For the text-containing cell, return its midpoint in (X, Y) coordinate format. 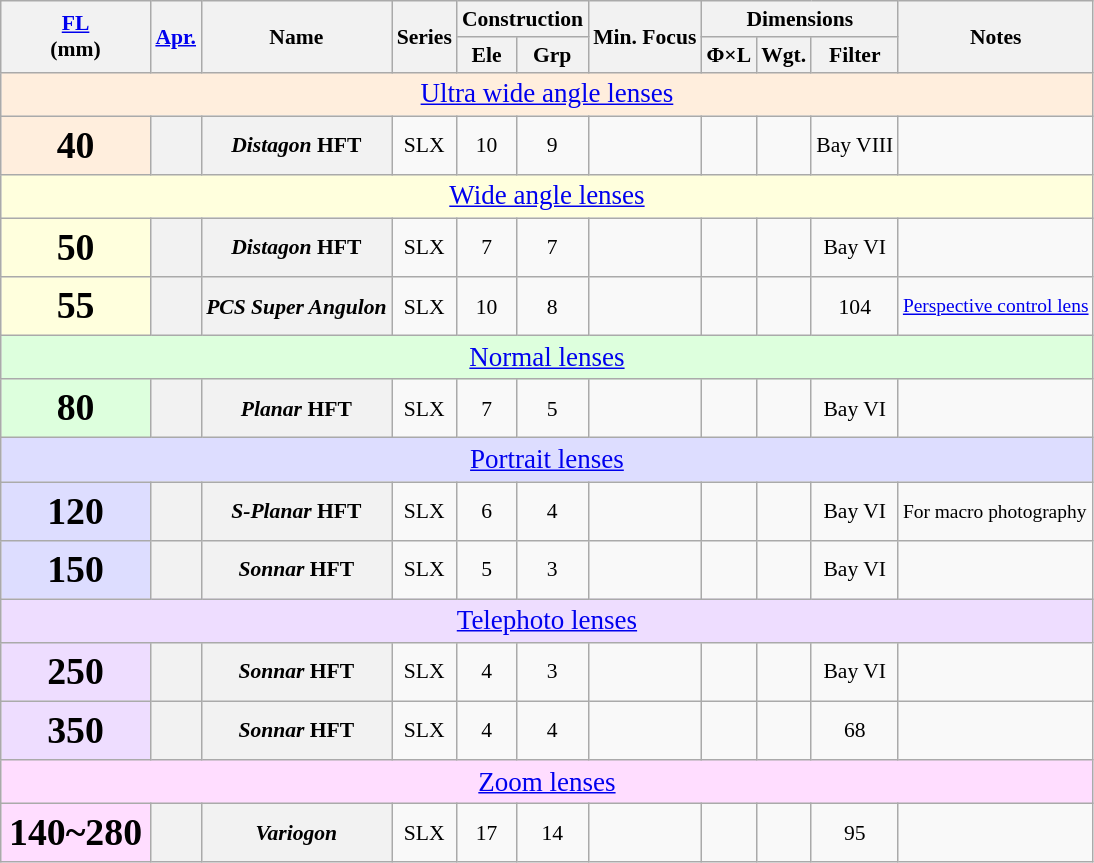
140~280 (76, 834)
250 (76, 672)
55 (76, 306)
80 (76, 410)
6 (486, 512)
Apr. (176, 36)
S-Planar HFT (296, 512)
Notes (996, 36)
Variogon (296, 834)
Φ×L (728, 55)
Wide angle lenses (547, 197)
50 (76, 248)
Ultra wide angle lenses (547, 94)
For macro photography (996, 512)
Portrait lenses (547, 460)
350 (76, 730)
68 (854, 730)
14 (552, 834)
Name (296, 36)
17 (486, 834)
Bay VIII (854, 146)
Grp (552, 55)
Min. Focus (644, 36)
104 (854, 306)
40 (76, 146)
95 (854, 834)
Ele (486, 55)
Filter (854, 55)
Perspective control lens (996, 306)
Wgt. (784, 55)
Telephoto lenses (547, 621)
FL(mm) (76, 36)
Planar HFT (296, 410)
Construction (522, 19)
PCS Super Angulon (296, 306)
Normal lenses (547, 358)
Series (424, 36)
Dimensions (800, 19)
8 (552, 306)
9 (552, 146)
150 (76, 570)
120 (76, 512)
Zoom lenses (547, 782)
